Locate the cell with the specified text and output its [x, y] center coordinate. 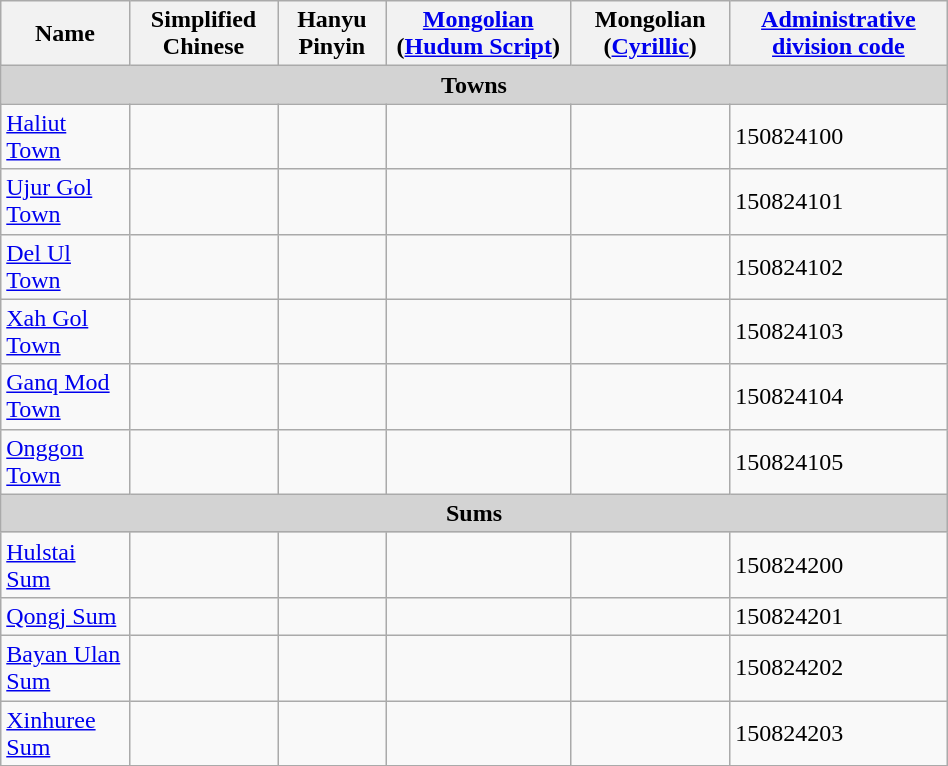
Mongolian (Hudum Script) [478, 34]
Xinhuree Sum [65, 732]
Sums [474, 513]
150824102 [839, 266]
Administrative division code [839, 34]
Bayan Ulan Sum [65, 668]
Simplified Chinese [204, 34]
150824202 [839, 668]
150824203 [839, 732]
Towns [474, 85]
Mongolian (Cyrillic) [650, 34]
Name [65, 34]
150824100 [839, 136]
150824103 [839, 332]
150824101 [839, 202]
Ujur Gol Town [65, 202]
Del Ul Town [65, 266]
150824200 [839, 564]
Qongj Sum [65, 616]
150824201 [839, 616]
Hanyu Pinyin [332, 34]
Onggon Town [65, 462]
Ganq Mod Town [65, 396]
Hulstai Sum [65, 564]
Haliut Town [65, 136]
Xah Gol Town [65, 332]
150824105 [839, 462]
150824104 [839, 396]
